Identify which cell holds the provided text, then report its [x, y] central coordinate. 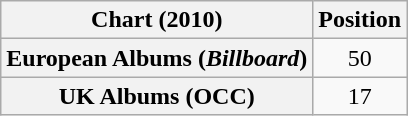
17 [360, 96]
50 [360, 58]
Chart (2010) [157, 20]
Position [360, 20]
UK Albums (OCC) [157, 96]
European Albums (Billboard) [157, 58]
